Detect which cell encompasses the target text, then output its [x, y] center coordinate. 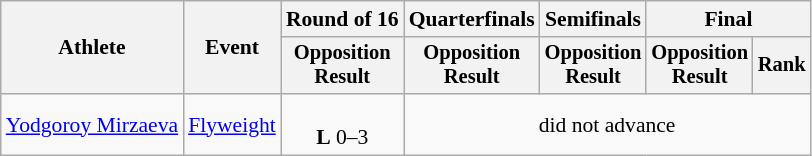
Athlete [92, 48]
Quarterfinals [472, 19]
Round of 16 [342, 19]
Flyweight [232, 124]
Final [728, 19]
L 0–3 [342, 124]
Semifinals [594, 19]
Event [232, 48]
did not advance [608, 124]
Yodgoroy Mirzaeva [92, 124]
Rank [782, 66]
